For the text-containing cell, return its midpoint in [x, y] coordinate format. 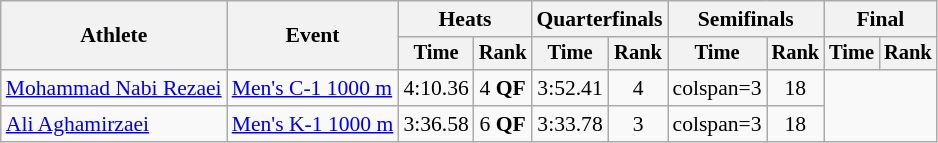
6 QF [503, 124]
Mohammad Nabi Rezaei [114, 88]
3:36.58 [436, 124]
Men's C-1 1000 m [313, 88]
Men's K-1 1000 m [313, 124]
Athlete [114, 36]
Heats [464, 19]
3:52.41 [570, 88]
4 QF [503, 88]
Semifinals [746, 19]
3 [638, 124]
3:33.78 [570, 124]
4:10.36 [436, 88]
4 [638, 88]
Event [313, 36]
Quarterfinals [599, 19]
Final [880, 19]
Ali Aghamirzaei [114, 124]
